Return the [x, y] coordinate for the center point of the cell that contains the specified text.  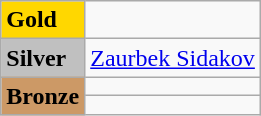
Zaurbek Sidakov [173, 58]
Silver [43, 58]
Bronze [43, 96]
Gold [43, 20]
